Determine the [X, Y] coordinate at the center of the cell enclosing the given text.  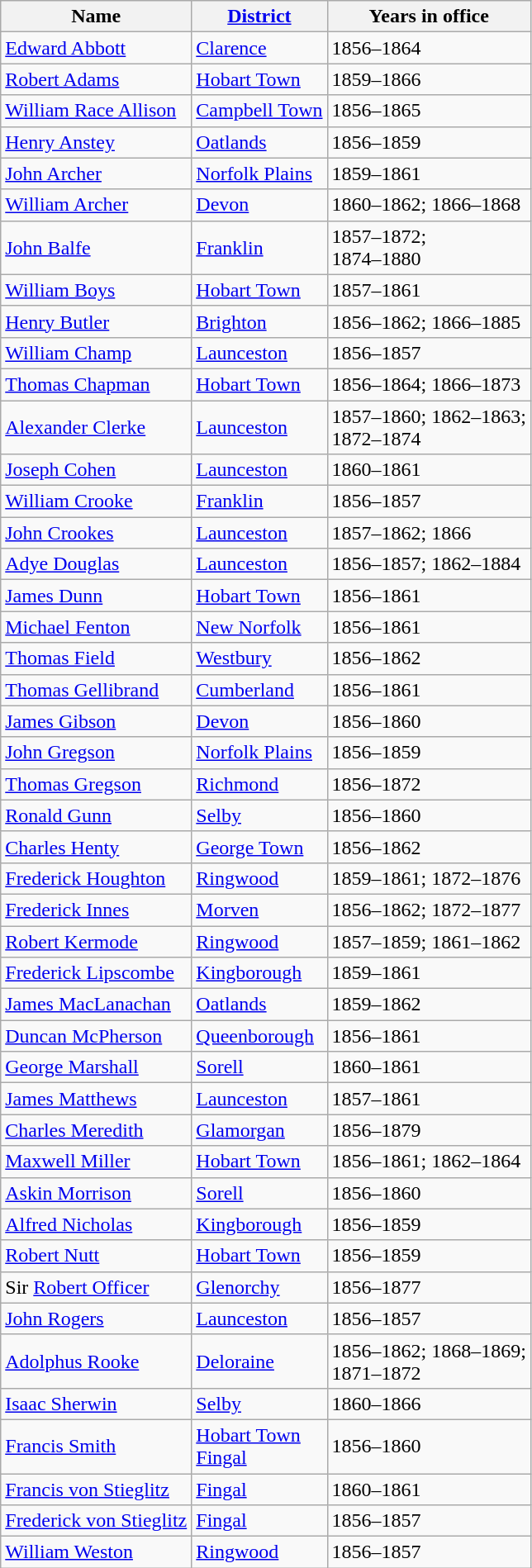
Adolphus Rooke [96, 1361]
1857–1872;1874–1880 [429, 248]
Name [96, 17]
William Race Allison [96, 111]
1856–1862; 1866–1885 [429, 321]
Deloraine [259, 1361]
Frederick von Stieglitz [96, 1521]
1859–1866 [429, 79]
1856–1872 [429, 784]
Hobart TownFingal [259, 1446]
Clarence [259, 48]
Joseph Cohen [96, 470]
William Champ [96, 353]
1856–1862; 1868–1869;1871–1872 [429, 1361]
James Dunn [96, 596]
1857–1859; 1861–1862 [429, 941]
John Archer [96, 173]
Adye Douglas [96, 564]
Frederick Houghton [96, 878]
Robert Adams [96, 79]
Michael Fenton [96, 627]
Thomas Gellibrand [96, 690]
Queenborough [259, 1036]
1856–1862; 1872–1877 [429, 910]
Duncan McPherson [96, 1036]
Glenorchy [259, 1287]
Morven [259, 910]
William Boys [96, 290]
Isaac Sherwin [96, 1404]
Frederick Innes [96, 910]
William Weston [96, 1552]
Charles Henty [96, 847]
John Balfe [96, 248]
Robert Kermode [96, 941]
Ronald Gunn [96, 815]
1856–1879 [429, 1130]
District [259, 17]
New Norfolk [259, 627]
Frederick Lipscombe [96, 973]
Glamorgan [259, 1130]
George Marshall [96, 1067]
1856–1865 [429, 111]
James MacLanachan [96, 1005]
Thomas Field [96, 658]
1860–1862; 1866–1868 [429, 205]
Thomas Gregson [96, 784]
1859–1861; 1872–1876 [429, 878]
Years in office [429, 17]
1856–1877 [429, 1287]
Edward Abbott [96, 48]
1857–1862; 1866 [429, 533]
William Archer [96, 205]
John Crookes [96, 533]
William Crooke [96, 501]
Charles Meredith [96, 1130]
Askin Morrison [96, 1193]
1856–1864 [429, 48]
Cumberland [259, 690]
Richmond [259, 784]
Maxwell Miller [96, 1162]
John Gregson [96, 753]
Robert Nutt [96, 1256]
Alfred Nicholas [96, 1224]
Sir Robert Officer [96, 1287]
Francis von Stieglitz [96, 1490]
John Rogers [96, 1319]
Thomas Chapman [96, 384]
Francis Smith [96, 1446]
1856–1857; 1862–1884 [429, 564]
Campbell Town [259, 111]
1856–1861; 1862–1864 [429, 1162]
Henry Butler [96, 321]
Henry Anstey [96, 142]
Alexander Clerke [96, 426]
1859–1862 [429, 1005]
George Town [259, 847]
Brighton [259, 321]
Westbury [259, 658]
James Gibson [96, 721]
1860–1866 [429, 1404]
1856–1864; 1866–1873 [429, 384]
James Matthews [96, 1099]
1857–1860; 1862–1863;1872–1874 [429, 426]
